Capture the cell that displays the provided text and extract its (X, Y) central coordinate. 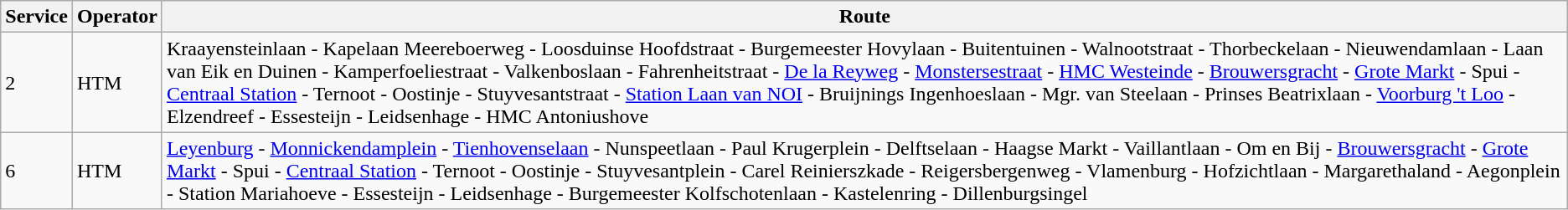
Service (37, 17)
Operator (117, 17)
6 (37, 171)
Route (864, 17)
2 (37, 82)
